Return the (X, Y) coordinate for the center point of the cell that contains the specified text.  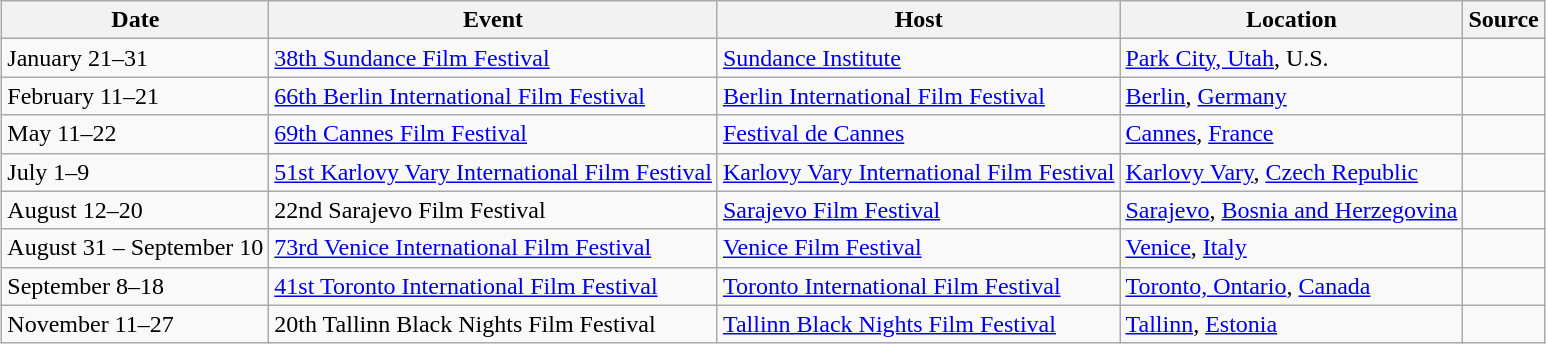
July 1–9 (136, 172)
September 8–18 (136, 286)
Berlin International Film Festival (918, 96)
Location (1292, 20)
20th Tallinn Black Nights Film Festival (494, 324)
Host (918, 20)
22nd Sarajevo Film Festival (494, 210)
Karlovy Vary International Film Festival (918, 172)
73rd Venice International Film Festival (494, 248)
August 31 – September 10 (136, 248)
Berlin, Germany (1292, 96)
66th Berlin International Film Festival (494, 96)
Park City, Utah, U.S. (1292, 58)
Venice Film Festival (918, 248)
Tallinn, Estonia (1292, 324)
51st Karlovy Vary International Film Festival (494, 172)
Date (136, 20)
Festival de Cannes (918, 134)
Toronto, Ontario, Canada (1292, 286)
Sarajevo Film Festival (918, 210)
Sundance Institute (918, 58)
May 11–22 (136, 134)
August 12–20 (136, 210)
January 21–31 (136, 58)
Sarajevo, Bosnia and Herzegovina (1292, 210)
Cannes, France (1292, 134)
Source (1504, 20)
41st Toronto International Film Festival (494, 286)
Toronto International Film Festival (918, 286)
Karlovy Vary, Czech Republic (1292, 172)
Tallinn Black Nights Film Festival (918, 324)
69th Cannes Film Festival (494, 134)
Venice, Italy (1292, 248)
Event (494, 20)
November 11–27 (136, 324)
February 11–21 (136, 96)
38th Sundance Film Festival (494, 58)
